Scan for the cell matching the given text and deliver its (x, y) coordinate at center. 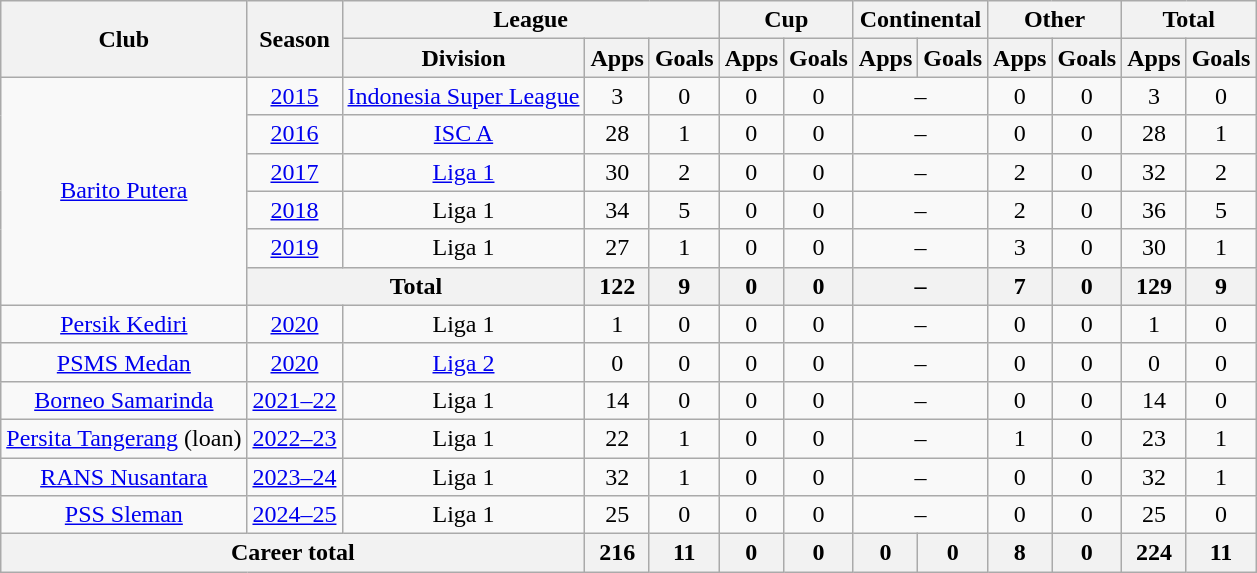
Indonesia Super League (464, 96)
Liga 2 (464, 362)
8 (1020, 553)
7 (1020, 286)
RANS Nusantara (124, 477)
216 (617, 553)
Continental (920, 20)
League (530, 20)
Cup (786, 20)
2021–22 (294, 400)
Persik Kediri (124, 324)
2015 (294, 96)
2024–25 (294, 515)
36 (1154, 210)
Club (124, 39)
2023–24 (294, 477)
Season (294, 39)
PSMS Medan (124, 362)
ISC A (464, 134)
Other (1055, 20)
Career total (293, 553)
2019 (294, 248)
PSS Sleman (124, 515)
Barito Putera (124, 191)
224 (1154, 553)
2016 (294, 134)
23 (1154, 438)
129 (1154, 286)
22 (617, 438)
2017 (294, 172)
Borneo Samarinda (124, 400)
Division (464, 58)
2022–23 (294, 438)
2018 (294, 210)
122 (617, 286)
27 (617, 248)
Persita Tangerang (loan) (124, 438)
34 (617, 210)
